From the cell containing the given text, extract its center point as (x, y) coordinate. 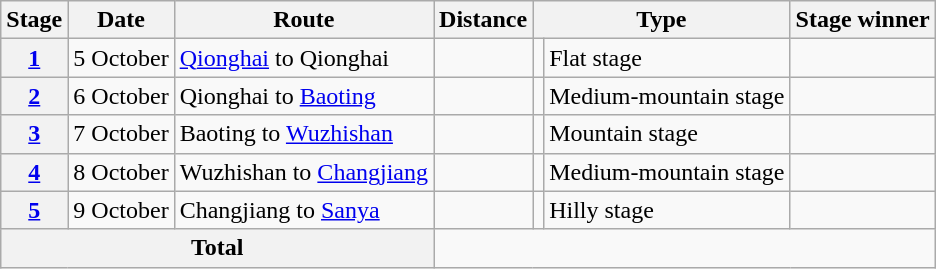
Route (304, 20)
Date (121, 20)
5 (34, 210)
9 October (121, 210)
Changjiang to Sanya (304, 210)
8 October (121, 172)
Total (218, 248)
Stage (34, 20)
Baoting to Wuzhishan (304, 134)
Qionghai to Qionghai (304, 58)
4 (34, 172)
5 October (121, 58)
Flat stage (667, 58)
7 October (121, 134)
1 (34, 58)
3 (34, 134)
6 October (121, 96)
2 (34, 96)
Stage winner (862, 20)
Qionghai to Baoting (304, 96)
Distance (484, 20)
Wuzhishan to Changjiang (304, 172)
Hilly stage (667, 210)
Mountain stage (667, 134)
Type (662, 20)
